Capture the cell that displays the provided text and extract its (X, Y) central coordinate. 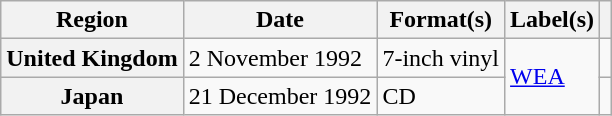
United Kingdom (92, 58)
21 December 1992 (280, 96)
WEA (552, 77)
7-inch vinyl (441, 58)
Format(s) (441, 20)
Date (280, 20)
CD (441, 96)
Label(s) (552, 20)
2 November 1992 (280, 58)
Japan (92, 96)
Region (92, 20)
